From the cell containing the given text, extract its center point as (X, Y) coordinate. 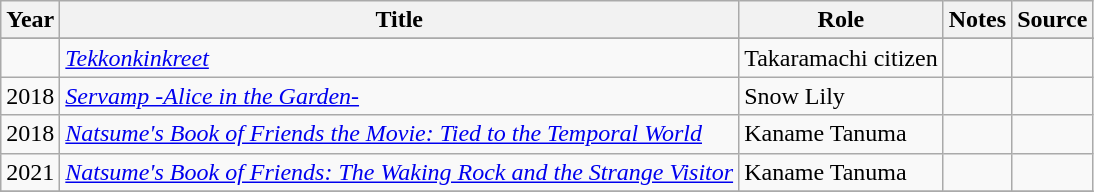
Tekkonkinkreet (400, 58)
Snow Lily (842, 96)
Takaramachi citizen (842, 58)
Natsume's Book of Friends the Movie: Tied to the Temporal World (400, 134)
2021 (30, 172)
Natsume's Book of Friends: The Waking Rock and the Strange Visitor (400, 172)
Servamp -Alice in the Garden- (400, 96)
Source (1052, 20)
Year (30, 20)
Notes (977, 20)
Role (842, 20)
Title (400, 20)
